For the text-containing cell, return its midpoint in (x, y) coordinate format. 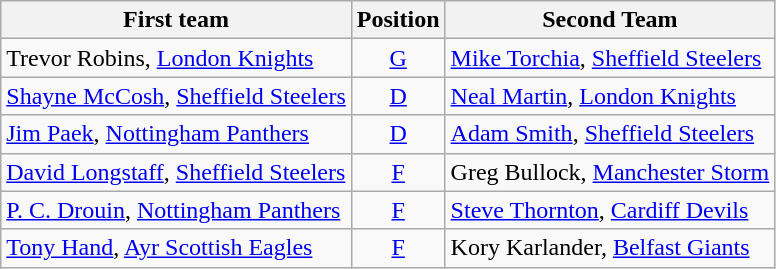
Kory Karlander, Belfast Giants (610, 248)
P. C. Drouin, Nottingham Panthers (176, 210)
Neal Martin, London Knights (610, 96)
Shayne McCosh, Sheffield Steelers (176, 96)
First team (176, 20)
G (398, 58)
Adam Smith, Sheffield Steelers (610, 134)
Second Team (610, 20)
Steve Thornton, Cardiff Devils (610, 210)
David Longstaff, Sheffield Steelers (176, 172)
Tony Hand, Ayr Scottish Eagles (176, 248)
Position (398, 20)
Trevor Robins, London Knights (176, 58)
Mike Torchia, Sheffield Steelers (610, 58)
Jim Paek, Nottingham Panthers (176, 134)
Greg Bullock, Manchester Storm (610, 172)
